Extract the [x, y] coordinate from the center of the cell holding the provided text.  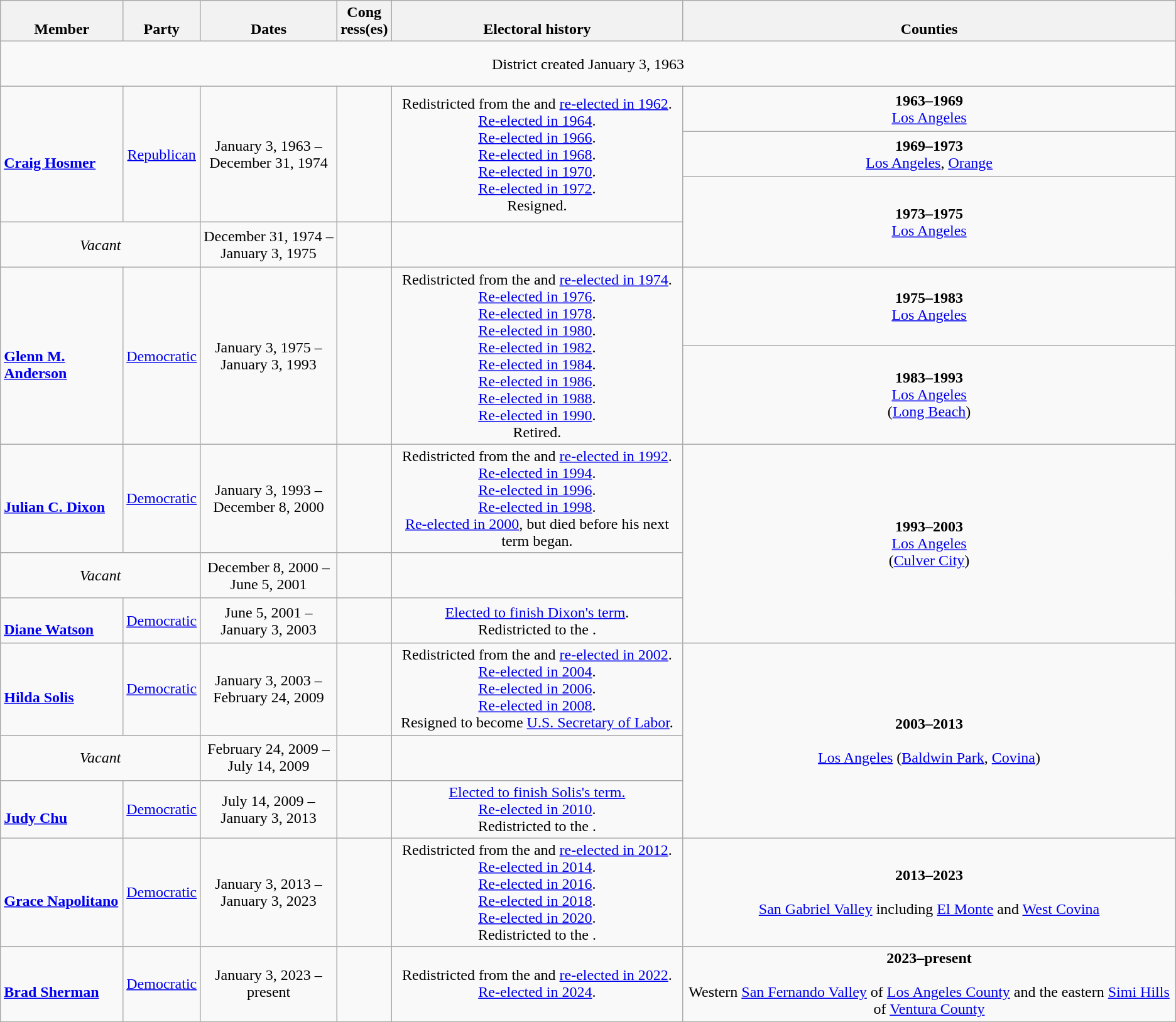
Elected to finish Dixon's term.Redistricted to the . [537, 621]
January 3, 2023 –present [269, 984]
June 5, 2001 –January 3, 2003 [269, 621]
Redistricted from the and re-elected in 2002.Re-elected in 2004.Re-elected in 2006.Re-elected in 2008.Resigned to become U.S. Secretary of Labor. [537, 689]
Electoral history [537, 21]
2023–presentWestern San Fernando Valley of Los Angeles County and the eastern Simi Hills of Ventura County [929, 984]
February 24, 2009 –July 14, 2009 [269, 758]
Congress(es) [364, 21]
January 3, 2013 –January 3, 2023 [269, 892]
December 8, 2000 –June 5, 2001 [269, 575]
Julian C. Dixon [62, 499]
Hilda Solis [62, 689]
Elected to finish Solis's term.Re-elected in 2010.Redistricted to the . [537, 809]
July 14, 2009 –January 3, 2013 [269, 809]
1969–1973Los Angeles, Orange [929, 155]
December 31, 1974 –January 3, 1975 [269, 245]
Diane Watson [62, 621]
Republican [162, 155]
Grace Napolitano [62, 892]
Redistricted from the and re-elected in 2022.Re-elected in 2024. [537, 984]
January 3, 1993 –December 8, 2000 [269, 499]
Judy Chu [62, 809]
Brad Sherman [62, 984]
Member [62, 21]
2013–2023San Gabriel Valley including El Monte and West Covina [929, 892]
January 3, 1963 –December 31, 1974 [269, 155]
Redistricted from the and re-elected in 1962.Re-elected in 1964.Re-elected in 1966.Re-elected in 1968.Re-elected in 1970.Re-elected in 1972.Resigned. [537, 155]
1993–2003Los Angeles(Culver City) [929, 544]
Dates [269, 21]
1963–1969Los Angeles [929, 109]
Counties [929, 21]
1975–1983Los Angeles [929, 307]
1973–1975Los Angeles [929, 222]
January 3, 2003 –February 24, 2009 [269, 689]
2003–2013Los Angeles (Baldwin Park, Covina) [929, 741]
District created January 3, 1963 [588, 64]
Glenn M. Anderson [62, 356]
Craig Hosmer [62, 155]
1983–1993Los Angeles(Long Beach) [929, 394]
January 3, 1975 –January 3, 1993 [269, 356]
Party [162, 21]
Redistricted from the and re-elected in 2012.Re-elected in 2014.Re-elected in 2016.Re-elected in 2018.Re-elected in 2020.Redistricted to the . [537, 892]
